Determine the (x, y) coordinate at the center of the cell enclosing the given text.  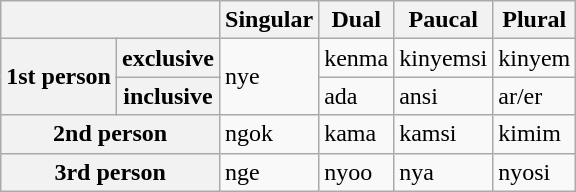
exclusive (168, 58)
nya (444, 172)
Dual (356, 20)
ar/er (534, 96)
nye (270, 77)
kamsi (444, 134)
1st person (59, 77)
2nd person (110, 134)
ada (356, 96)
kenma (356, 58)
kama (356, 134)
Paucal (444, 20)
3rd person (110, 172)
Plural (534, 20)
Singular (270, 20)
kinyemsi (444, 58)
kimim (534, 134)
ansi (444, 96)
nyosi (534, 172)
inclusive (168, 96)
nge (270, 172)
ngok (270, 134)
nyoo (356, 172)
kinyem (534, 58)
